Scan for the cell matching the given text and deliver its (X, Y) coordinate at center. 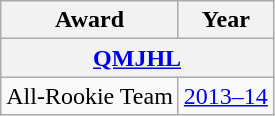
Award (90, 20)
Year (226, 20)
QMJHL (138, 58)
2013–14 (226, 96)
All-Rookie Team (90, 96)
